Return [x, y] of the center of cell containing provided text 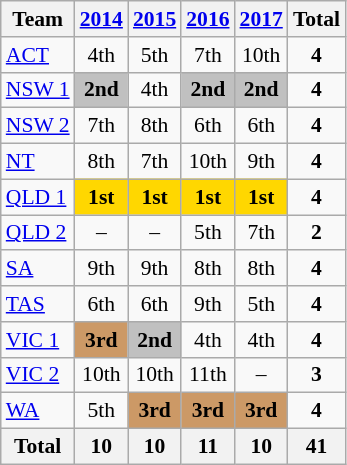
2 [316, 233]
ACT [38, 55]
VIC 2 [38, 375]
11th [208, 375]
3 [316, 375]
2017 [262, 19]
SA [38, 269]
NSW 2 [38, 126]
TAS [38, 304]
QLD 1 [38, 197]
Team [38, 19]
11 [208, 447]
2014 [102, 19]
41 [316, 447]
NSW 1 [38, 90]
QLD 2 [38, 233]
2015 [154, 19]
NT [38, 162]
VIC 1 [38, 340]
WA [38, 411]
2016 [208, 19]
